For the text-containing cell, return its midpoint in [x, y] coordinate format. 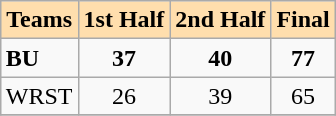
77 [303, 58]
1st Half [124, 20]
26 [124, 96]
Final [303, 20]
39 [220, 96]
37 [124, 58]
BU [39, 58]
65 [303, 96]
Teams [39, 20]
40 [220, 58]
WRST [39, 96]
2nd Half [220, 20]
